Capture the cell that displays the provided text and extract its [x, y] central coordinate. 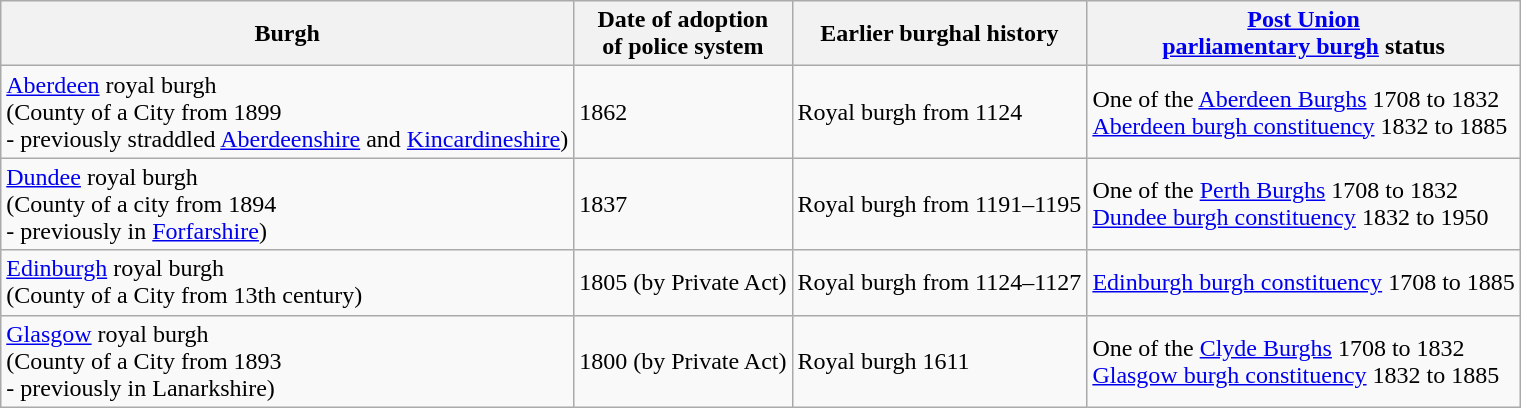
Burgh [288, 34]
Aberdeen royal burgh (County of a City from 1899 - previously straddled Aberdeenshire and Kincardineshire) [288, 112]
Post Union parliamentary burgh status [1304, 34]
Royal burgh from 1124–1127 [940, 282]
Royal burgh 1611 [940, 361]
Earlier burghal history [940, 34]
Royal burgh from 1124 [940, 112]
Glasgow royal burgh (County of a City from 1893 - previously in Lanarkshire) [288, 361]
1800 (by Private Act) [683, 361]
1862 [683, 112]
Edinburgh burgh constituency 1708 to 1885 [1304, 282]
Edinburgh royal burgh (County of a City from 13th century) [288, 282]
1837 [683, 204]
Dundee royal burgh (County of a city from 1894 - previously in Forfarshire) [288, 204]
Date of adoption of police system [683, 34]
1805 (by Private Act) [683, 282]
One of the Clyde Burghs 1708 to 1832 Glasgow burgh constituency 1832 to 1885 [1304, 361]
One of the Aberdeen Burghs 1708 to 1832 Aberdeen burgh constituency 1832 to 1885 [1304, 112]
Royal burgh from 1191–1195 [940, 204]
One of the Perth Burghs 1708 to 1832 Dundee burgh constituency 1832 to 1950 [1304, 204]
